Capture the cell that displays the provided text and extract its (X, Y) central coordinate. 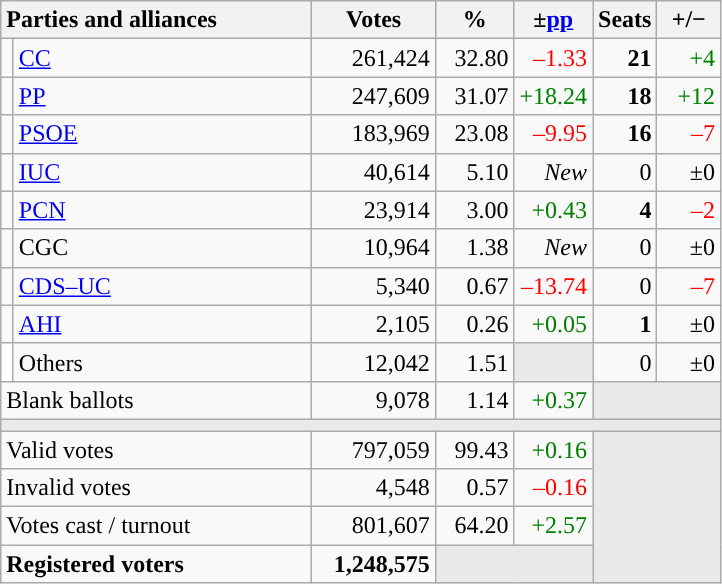
+12 (689, 96)
40,614 (374, 172)
AHI (162, 324)
–2 (689, 210)
CGC (162, 248)
Votes cast / turnout (156, 526)
261,424 (374, 58)
31.07 (474, 96)
0.67 (474, 286)
–13.74 (554, 286)
Parties and alliances (156, 20)
10,964 (374, 248)
PCN (162, 210)
Others (162, 362)
Blank ballots (156, 400)
PP (162, 96)
5.10 (474, 172)
–1.33 (554, 58)
32.80 (474, 58)
+18.24 (554, 96)
247,609 (374, 96)
4,548 (374, 488)
+0.16 (554, 449)
64.20 (474, 526)
–0.16 (554, 488)
+0.37 (554, 400)
99.43 (474, 449)
IUC (162, 172)
18 (625, 96)
23,914 (374, 210)
0.26 (474, 324)
% (474, 20)
+0.43 (554, 210)
797,059 (374, 449)
801,607 (374, 526)
3.00 (474, 210)
1 (625, 324)
12,042 (374, 362)
4 (625, 210)
23.08 (474, 134)
1,248,575 (374, 564)
Valid votes (156, 449)
PSOE (162, 134)
+4 (689, 58)
+/− (689, 20)
1.51 (474, 362)
CDS–UC (162, 286)
Invalid votes (156, 488)
+2.57 (554, 526)
CC (162, 58)
183,969 (374, 134)
16 (625, 134)
5,340 (374, 286)
2,105 (374, 324)
1.14 (474, 400)
Votes (374, 20)
–9.95 (554, 134)
±pp (554, 20)
Registered voters (156, 564)
9,078 (374, 400)
21 (625, 58)
+0.05 (554, 324)
0.57 (474, 488)
Seats (625, 20)
1.38 (474, 248)
